Return the [X, Y] coordinate for the center point of the cell that contains the specified text.  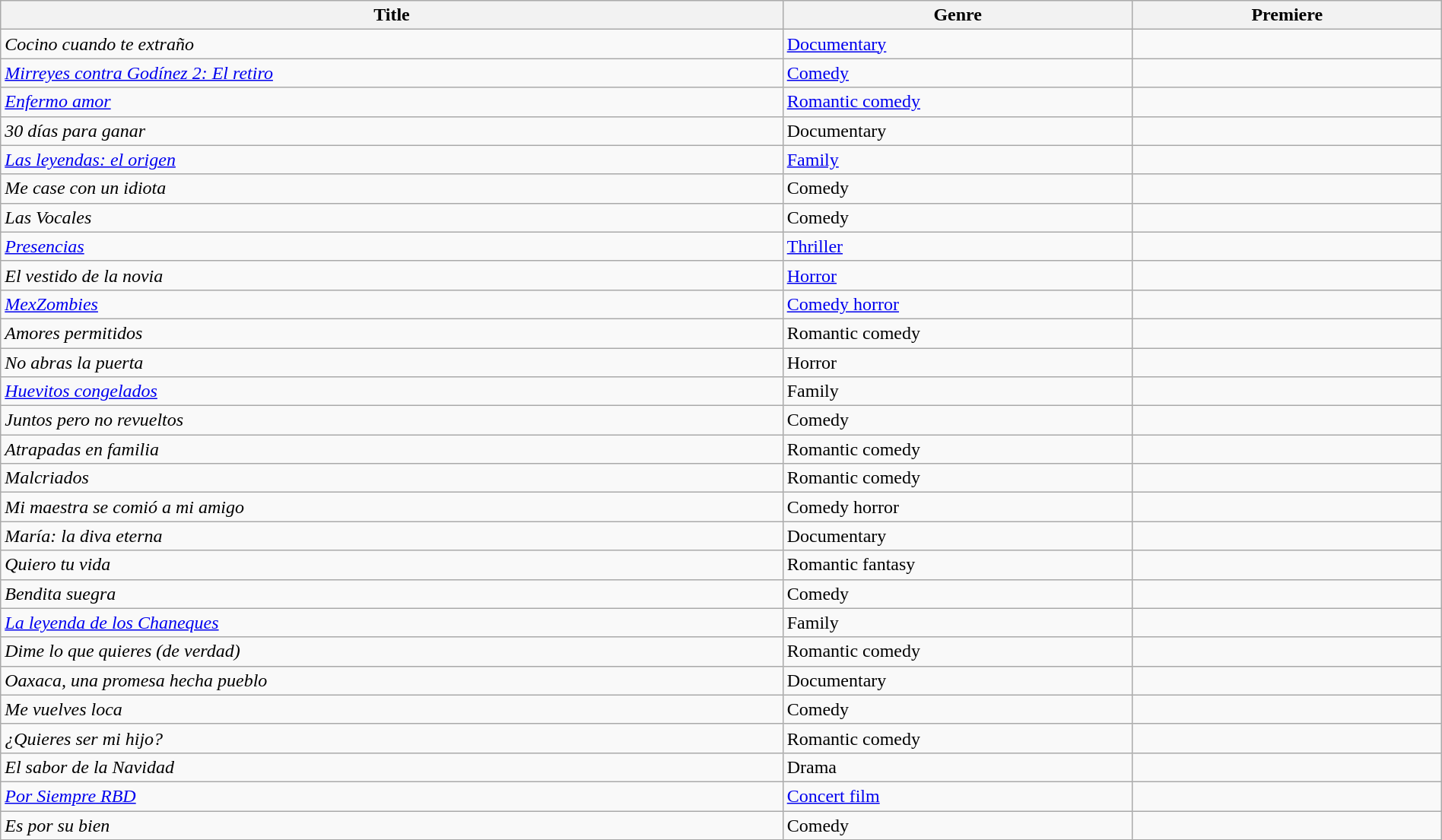
Las Vocales [392, 217]
Me case con un idiota [392, 189]
Me vuelves loca [392, 709]
Mirreyes contra Godínez 2: El retiro [392, 73]
Mi maestra se comió a mi amigo [392, 507]
MexZombies [392, 304]
Title [392, 15]
No abras la puerta [392, 363]
Drama [958, 767]
Juntos pero no revueltos [392, 420]
Huevitos congelados [392, 391]
Amores permitidos [392, 333]
30 días para ganar [392, 131]
La leyenda de los Chaneques [392, 623]
El vestido de la novia [392, 275]
Presencias [392, 246]
Bendita suegra [392, 594]
Es por su bien [392, 825]
Premiere [1287, 15]
Oaxaca, una promesa hecha pueblo [392, 680]
Quiero tu vida [392, 565]
Enfermo amor [392, 102]
Malcriados [392, 478]
Atrapadas en familia [392, 449]
Romantic fantasy [958, 565]
María: la diva eterna [392, 536]
Cocino cuando te extraño [392, 44]
Genre [958, 15]
¿Quieres ser mi hijo? [392, 738]
Dime lo que quieres (de verdad) [392, 651]
Thriller [958, 246]
Concert film [958, 796]
El sabor de la Navidad [392, 767]
Por Siempre RBD [392, 796]
Las leyendas: el origen [392, 160]
